Extract the [X, Y] coordinate from the center of the cell holding the provided text.  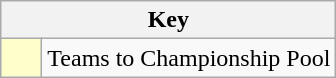
Key [168, 20]
Teams to Championship Pool [189, 58]
